Locate the cell with the specified text and output its [X, Y] center coordinate. 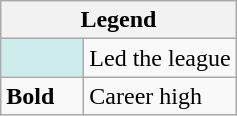
Career high [160, 96]
Bold [42, 96]
Legend [118, 20]
Led the league [160, 58]
